Return the [X, Y] coordinate for the center point of the cell that contains the specified text.  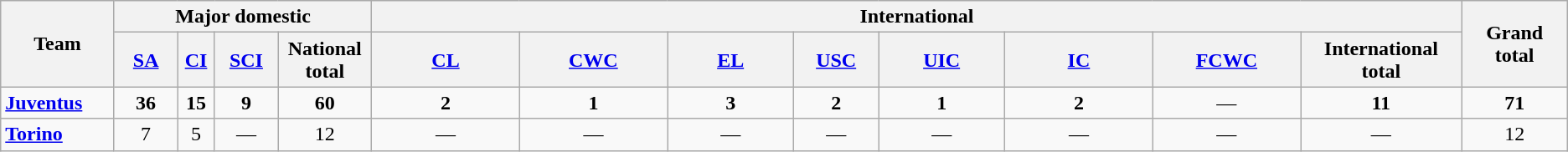
5 [196, 134]
7 [146, 134]
EL [730, 60]
71 [1514, 103]
CWC [593, 60]
Grand total [1514, 43]
International [916, 17]
3 [730, 103]
SA [146, 60]
Juventus [58, 103]
Torino [58, 134]
USC [836, 60]
11 [1382, 103]
15 [196, 103]
Major domestic [243, 17]
9 [246, 103]
UIC [941, 60]
CI [196, 60]
Team [58, 43]
60 [325, 103]
FCWC [1226, 60]
National total [325, 60]
36 [146, 103]
International total [1382, 60]
IC [1079, 60]
SCI [246, 60]
CL [446, 60]
